Scan for the cell matching the given text and deliver its [x, y] coordinate at center. 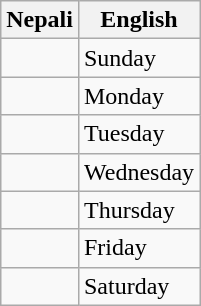
Nepali [40, 20]
English [138, 20]
Sunday [138, 58]
Thursday [138, 210]
Wednesday [138, 172]
Friday [138, 248]
Tuesday [138, 134]
Saturday [138, 286]
Monday [138, 96]
